Output the [X, Y] coordinate of the center of the cell containing the given text.  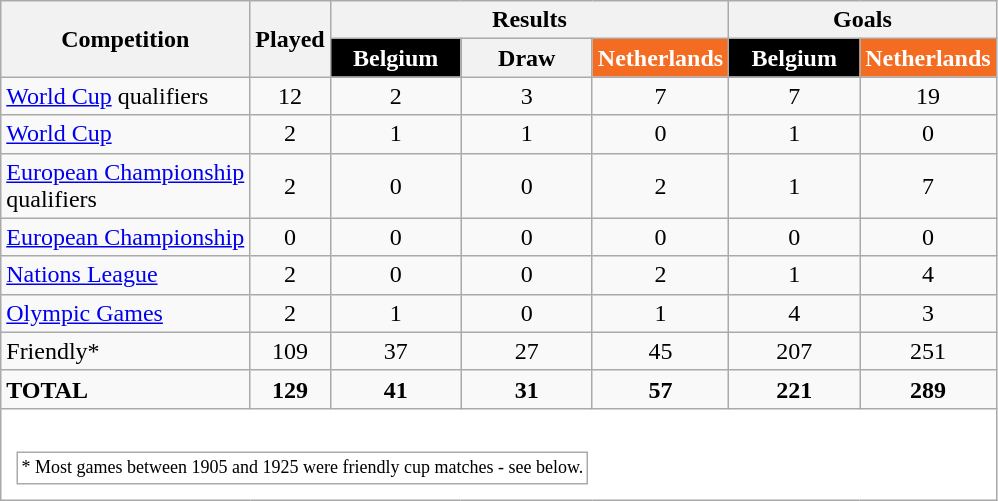
Nations League [126, 275]
31 [526, 389]
European Championship qualifiers [126, 186]
289 [928, 389]
Friendly* [126, 351]
World Cup qualifiers [126, 96]
27 [526, 351]
World Cup [126, 134]
109 [290, 351]
TOTAL [126, 389]
Results [530, 20]
Draw [526, 58]
129 [290, 389]
12 [290, 96]
Played [290, 39]
221 [794, 389]
207 [794, 351]
41 [396, 389]
Competition [126, 39]
251 [928, 351]
57 [660, 389]
37 [396, 351]
European Championship [126, 237]
19 [928, 96]
Goals [862, 20]
Olympic Games [126, 313]
45 [660, 351]
